Detect which cell encompasses the target text, then output its [X, Y] center coordinate. 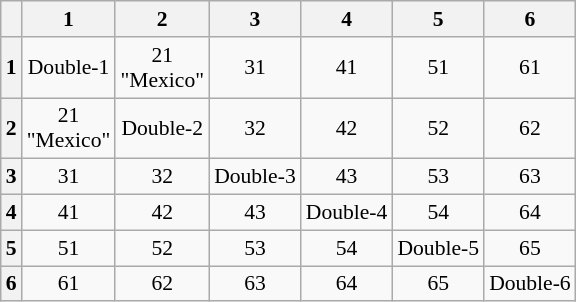
Double-2 [162, 128]
Double-4 [347, 213]
Double-1 [69, 68]
Double-3 [255, 177]
Double-5 [438, 248]
Double-6 [530, 284]
